Determine the [X, Y] coordinate at the center of the cell enclosing the given text.  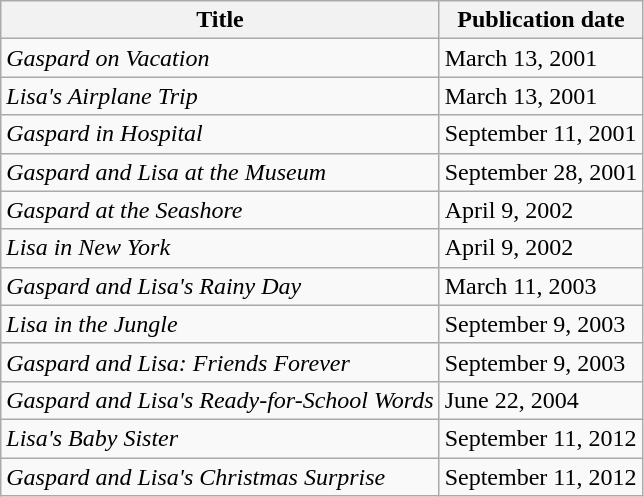
Gaspard and Lisa's Christmas Surprise [220, 477]
Gaspard and Lisa at the Museum [220, 172]
Gaspard in Hospital [220, 134]
Gaspard and Lisa: Friends Forever [220, 362]
September 11, 2001 [541, 134]
Publication date [541, 20]
Gaspard and Lisa's Rainy Day [220, 286]
Gaspard and Lisa's Ready-for-School Words [220, 400]
June 22, 2004 [541, 400]
Title [220, 20]
Lisa's Airplane Trip [220, 96]
March 11, 2003 [541, 286]
September 28, 2001 [541, 172]
Lisa in New York [220, 248]
Lisa's Baby Sister [220, 438]
Lisa in the Jungle [220, 324]
Gaspard at the Seashore [220, 210]
Gaspard on Vacation [220, 58]
